Pinpoint the cell where the given text exists, returning its [X, Y] midpoint coordinate. 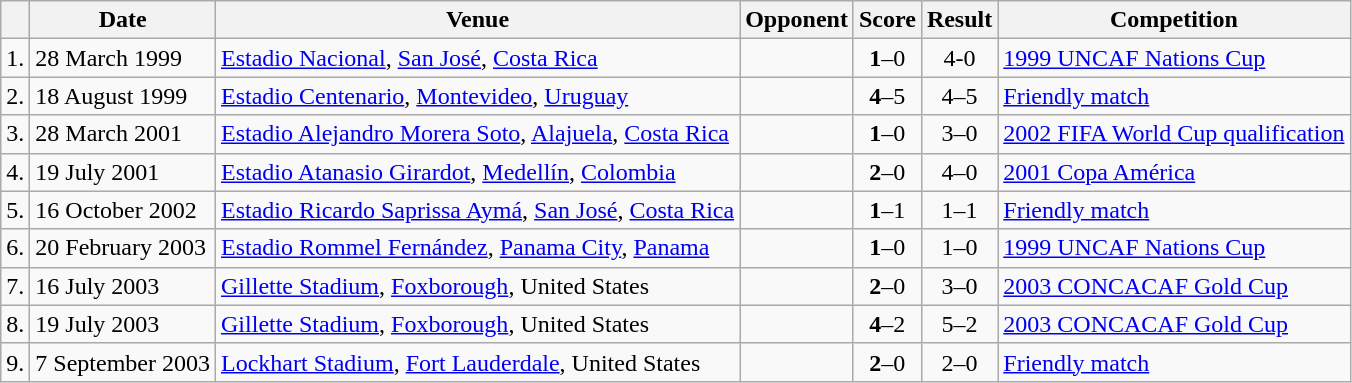
7. [16, 286]
8. [16, 324]
1. [16, 58]
Estadio Atanasio Girardot, Medellín, Colombia [478, 172]
Score [887, 20]
6. [16, 248]
Result [959, 20]
19 July 2001 [123, 172]
7 September 2003 [123, 362]
Estadio Alejandro Morera Soto, Alajuela, Costa Rica [478, 134]
16 July 2003 [123, 286]
5–2 [959, 324]
Competition [1174, 20]
Date [123, 20]
16 October 2002 [123, 210]
4. [16, 172]
Estadio Rommel Fernández, Panama City, Panama [478, 248]
Estadio Centenario, Montevideo, Uruguay [478, 96]
4–0 [959, 172]
28 March 1999 [123, 58]
9. [16, 362]
2. [16, 96]
4–2 [887, 324]
2002 FIFA World Cup qualification [1174, 134]
Estadio Ricardo Saprissa Aymá, San José, Costa Rica [478, 210]
4-0 [959, 58]
3. [16, 134]
Estadio Nacional, San José, Costa Rica [478, 58]
Opponent [797, 20]
Lockhart Stadium, Fort Lauderdale, United States [478, 362]
Venue [478, 20]
28 March 2001 [123, 134]
19 July 2003 [123, 324]
2001 Copa América [1174, 172]
18 August 1999 [123, 96]
5. [16, 210]
20 February 2003 [123, 248]
